Return [X, Y] of the center of cell containing provided text 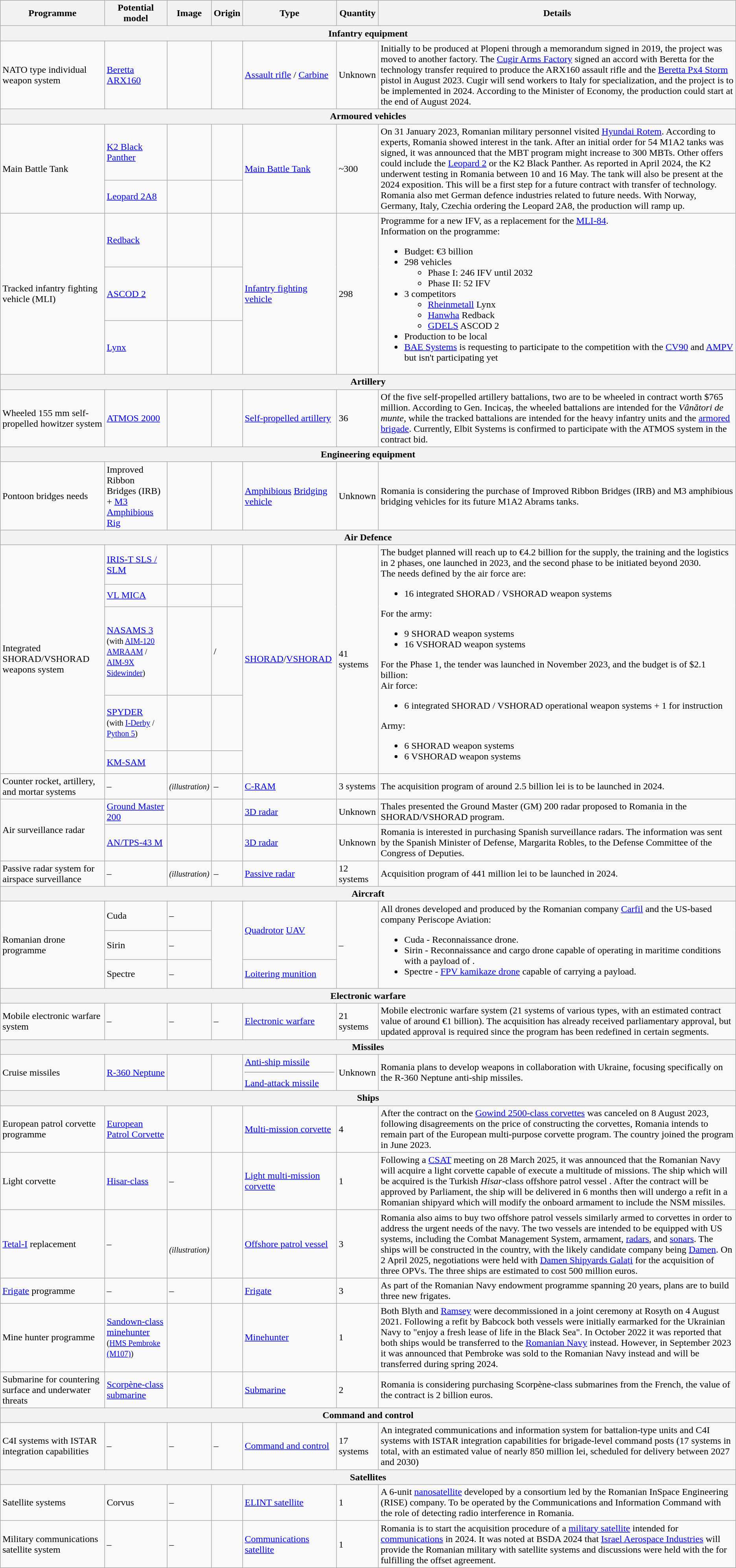
4 [358, 1129]
Romania plans to develop weapons in collaboration with Ukraine, focusing specifically on the R-360 Neptune anti-ship missiles. [558, 1072]
Cruise missiles [53, 1072]
Corvus [136, 1503]
Offshore patrol vessel [289, 1244]
AN/TPS-43 M [136, 843]
Engineering equipment [368, 454]
Potentialmodel [136, 13]
Redback [136, 240]
Frigate programme [53, 1291]
Military communications satellite system [53, 1544]
12 systems [358, 874]
SPYDER(with I-Derby / Python 5) [136, 723]
Lynx [136, 348]
36 [358, 418]
Quadrotor UAV [289, 930]
Passive radar [289, 874]
C4I systems with ISTAR integration capabilities [53, 1446]
Tracked infantry fighting vehicle (MLI) [53, 294]
2 [358, 1390]
Acquisition program of 441 million lei to be launched in 2024. [558, 874]
KM-SAM [136, 762]
17 systems [358, 1446]
Thales presented the Ground Master (GM) 200 radar proposed to Romania in the SHORAD/VSHORAD program. [558, 812]
Aircraft [368, 894]
C-RAM [289, 786]
Assault rifle / Carbine [289, 75]
NASAMS 3(with AIM-120 AMRAAM / AIM-9X Sidewinder) [136, 651]
Passive radar system for airspace surveillance [53, 874]
Programme [53, 13]
Leopard 2A8 [136, 197]
Beretta ARX160 [136, 75]
Tetal-I replacement [53, 1244]
Image [190, 13]
298 [358, 294]
Light corvette [53, 1181]
~300 [358, 168]
VL MICA [136, 595]
Cuda [136, 916]
Hisar-class [136, 1181]
SHORAD/VSHORAD [289, 659]
Armoured vehicles [368, 116]
European patrol corvette programme [53, 1129]
Multi-mission corvette [289, 1129]
As part of the Romanian Navy endowment programme spanning 20 years, plans are to build three new frigates. [558, 1291]
Satellite systems [53, 1503]
Origin [227, 13]
Missiles [368, 1047]
NATO type individual weapon system [53, 75]
Ground Master 200 [136, 812]
Air surveillance radar [53, 830]
41 systems [358, 659]
Mine hunter programme [53, 1337]
/ [227, 651]
Infantry equipment [368, 33]
Details [558, 13]
Wheeled 155 mm self-propelled howitzer system [53, 418]
Minehunter [289, 1337]
Satellites [368, 1477]
Air Defence [368, 537]
Anti-ship missile Land-attack missile [289, 1072]
Improved Ribbon Bridges (IRB)+ M3 Amphibious Rig [136, 496]
R-360 Neptune [136, 1072]
Mobile electronic warfare system [53, 1021]
Romanian drone programme [53, 945]
Sandown-class minehunter(HMS Pembroke (M107)) [136, 1337]
Self-propelled artillery [289, 418]
Romania is considering purchasing Scorpène-class submarines from the French, the value of the contract is 2 billion euros. [558, 1390]
Integrated SHORAD/VSHORAD weapons system [53, 659]
Ships [368, 1098]
Communications satellite [289, 1544]
Loitering munition [289, 974]
Frigate [289, 1291]
Submarine for countering surface and underwater threats [53, 1390]
Counter rocket, artillery, and mortar systems [53, 786]
Amphibious Bridging vehicle [289, 496]
Light multi-mission corvette [289, 1181]
ATMOS 2000 [136, 418]
IRIS-T SLS / SLM [136, 564]
Sirin [136, 945]
ASCOD 2 [136, 294]
21 systems [358, 1021]
Scorpène-class submarine [136, 1390]
Type [289, 13]
Submarine [289, 1390]
Infantry fighting vehicle [289, 294]
The acquisition program of around 2.5 billion lei is to be launched in 2024. [558, 786]
Quantity [358, 13]
3 systems [358, 786]
ELINT satellite [289, 1503]
Spectre [136, 974]
European Patrol Corvette [136, 1129]
Pontoon bridges needs [53, 496]
K2 Black Panther [136, 152]
Romania is considering the purchase of Improved Ribbon Bridges (IRB) and M3 amphibious bridging vehicles for its future M1A2 Abrams tanks. [558, 496]
Artillery [368, 382]
